Capture the cell that displays the provided text and extract its [x, y] central coordinate. 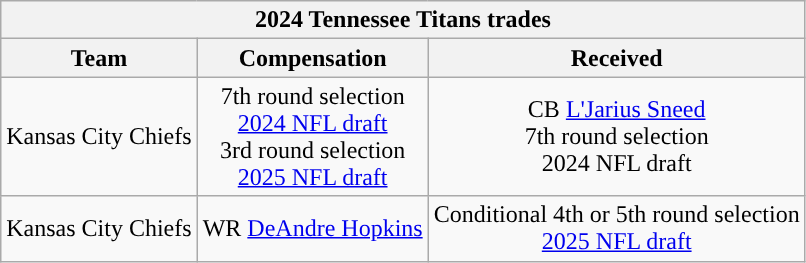
Received [616, 58]
Conditional 4th or 5th round selection2025 NFL draft [616, 228]
Team [99, 58]
7th round selection2024 NFL draft3rd round selection2025 NFL draft [312, 136]
CB L'Jarius Sneed7th round selection2024 NFL draft [616, 136]
WR DeAndre Hopkins [312, 228]
Compensation [312, 58]
2024 Tennessee Titans trades [403, 20]
